Find where the given text appears and provide that cell's center as [X, Y] coordinate. 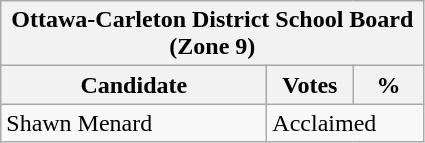
Acclaimed [346, 123]
Shawn Menard [134, 123]
% [388, 85]
Votes [310, 85]
Candidate [134, 85]
Ottawa-Carleton District School Board (Zone 9) [212, 34]
